Return the [x, y] coordinate for the center point of the cell that contains the specified text.  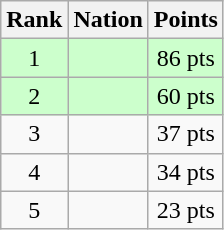
1 [34, 58]
37 pts [186, 134]
34 pts [186, 172]
Nation [108, 20]
4 [34, 172]
2 [34, 96]
23 pts [186, 210]
86 pts [186, 58]
Points [186, 20]
60 pts [186, 96]
Rank [34, 20]
5 [34, 210]
3 [34, 134]
